Find where the given text appears and provide that cell's center as [x, y] coordinate. 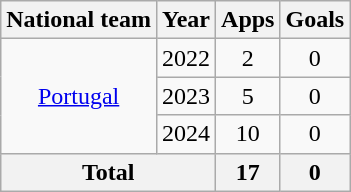
Total [108, 172]
2024 [186, 134]
2023 [186, 96]
Portugal [79, 96]
National team [79, 20]
10 [248, 134]
Year [186, 20]
2 [248, 58]
2022 [186, 58]
Goals [315, 20]
17 [248, 172]
5 [248, 96]
Apps [248, 20]
